From the cell containing the given text, extract its center point as [x, y] coordinate. 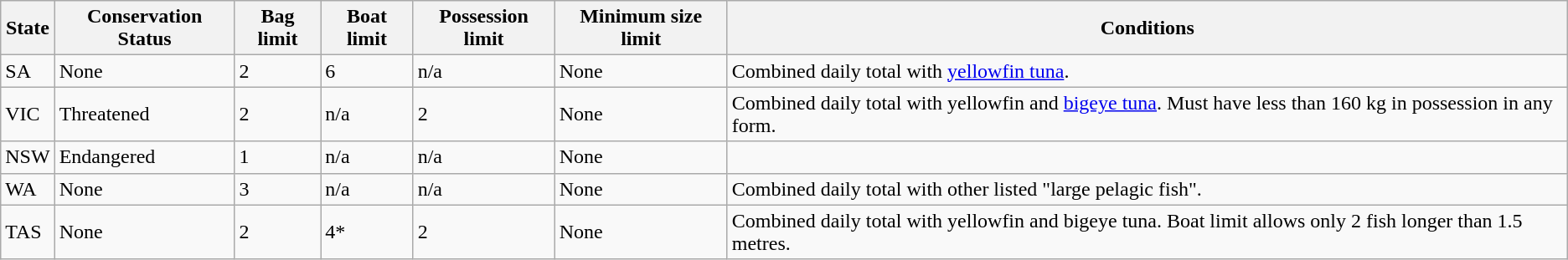
VIC [28, 114]
SA [28, 71]
Bag limit [278, 28]
Threatened [144, 114]
Combined daily total with yellowfin and bigeye tuna. Must have less than 160 kg in possession in any form. [1148, 114]
Minimum size limit [641, 28]
6 [367, 71]
Conditions [1148, 28]
3 [278, 189]
Conservation Status [144, 28]
NSW [28, 157]
4* [367, 232]
Combined daily total with yellowfin and bigeye tuna. Boat limit allows only 2 fish longer than 1.5 metres. [1148, 232]
Possession limit [484, 28]
State [28, 28]
Combined daily total with other listed "large pelagic fish". [1148, 189]
1 [278, 157]
Combined daily total with yellowfin tuna. [1148, 71]
Boat limit [367, 28]
WA [28, 189]
Endangered [144, 157]
TAS [28, 232]
